Find where the given text appears and provide that cell's center as (x, y) coordinate. 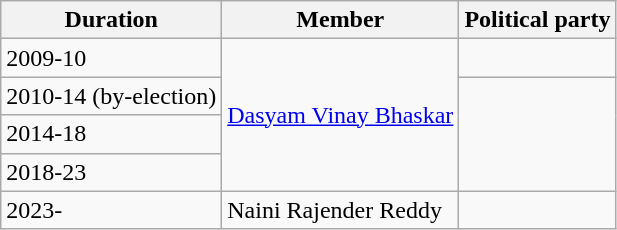
2009-10 (112, 58)
Dasyam Vinay Bhaskar (340, 115)
2023- (112, 210)
Naini Rajender Reddy (340, 210)
Member (340, 20)
2018-23 (112, 172)
2010-14 (by-election) (112, 96)
Duration (112, 20)
2014-18 (112, 134)
Political party (538, 20)
